Extract the [x, y] coordinate from the center of the cell holding the provided text.  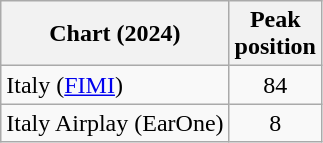
Italy Airplay (EarOne) [115, 123]
8 [275, 123]
Chart (2024) [115, 34]
Italy (FIMI) [115, 85]
84 [275, 85]
Peakposition [275, 34]
